For the text-containing cell, return its midpoint in (x, y) coordinate format. 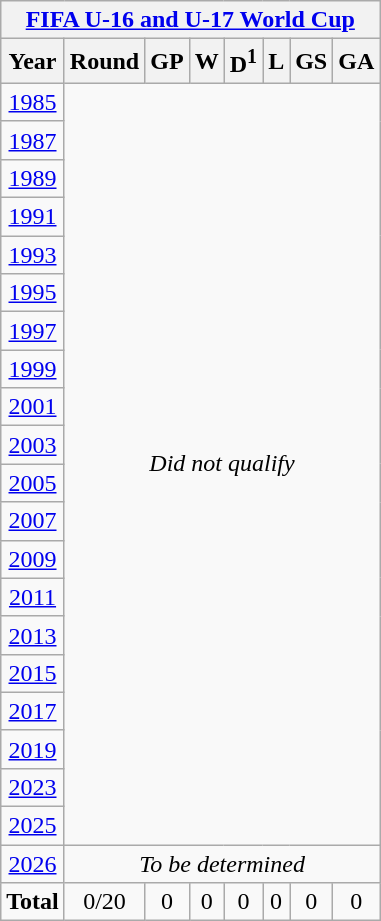
GA (356, 62)
Total (33, 902)
2026 (33, 864)
2001 (33, 407)
2015 (33, 673)
Did not qualify (222, 464)
1991 (33, 217)
2017 (33, 711)
W (206, 62)
2007 (33, 521)
Round (104, 62)
1997 (33, 331)
2003 (33, 445)
2013 (33, 635)
1985 (33, 102)
0/20 (104, 902)
GS (312, 62)
2025 (33, 826)
To be determined (222, 864)
2011 (33, 597)
D1 (243, 62)
1995 (33, 293)
2005 (33, 483)
1987 (33, 140)
2023 (33, 787)
L (276, 62)
1993 (33, 255)
GP (167, 62)
2019 (33, 749)
2009 (33, 559)
1999 (33, 369)
1989 (33, 178)
Year (33, 62)
FIFA U-16 and U-17 World Cup (190, 20)
